Return (x, y) of the center of cell containing provided text 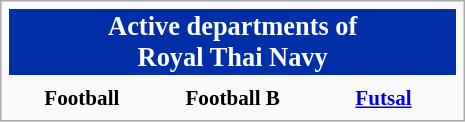
Active departments ofRoyal Thai Navy (232, 42)
Football (82, 98)
Football B (233, 98)
Futsal (384, 98)
